Find where the given text appears and provide that cell's center as (x, y) coordinate. 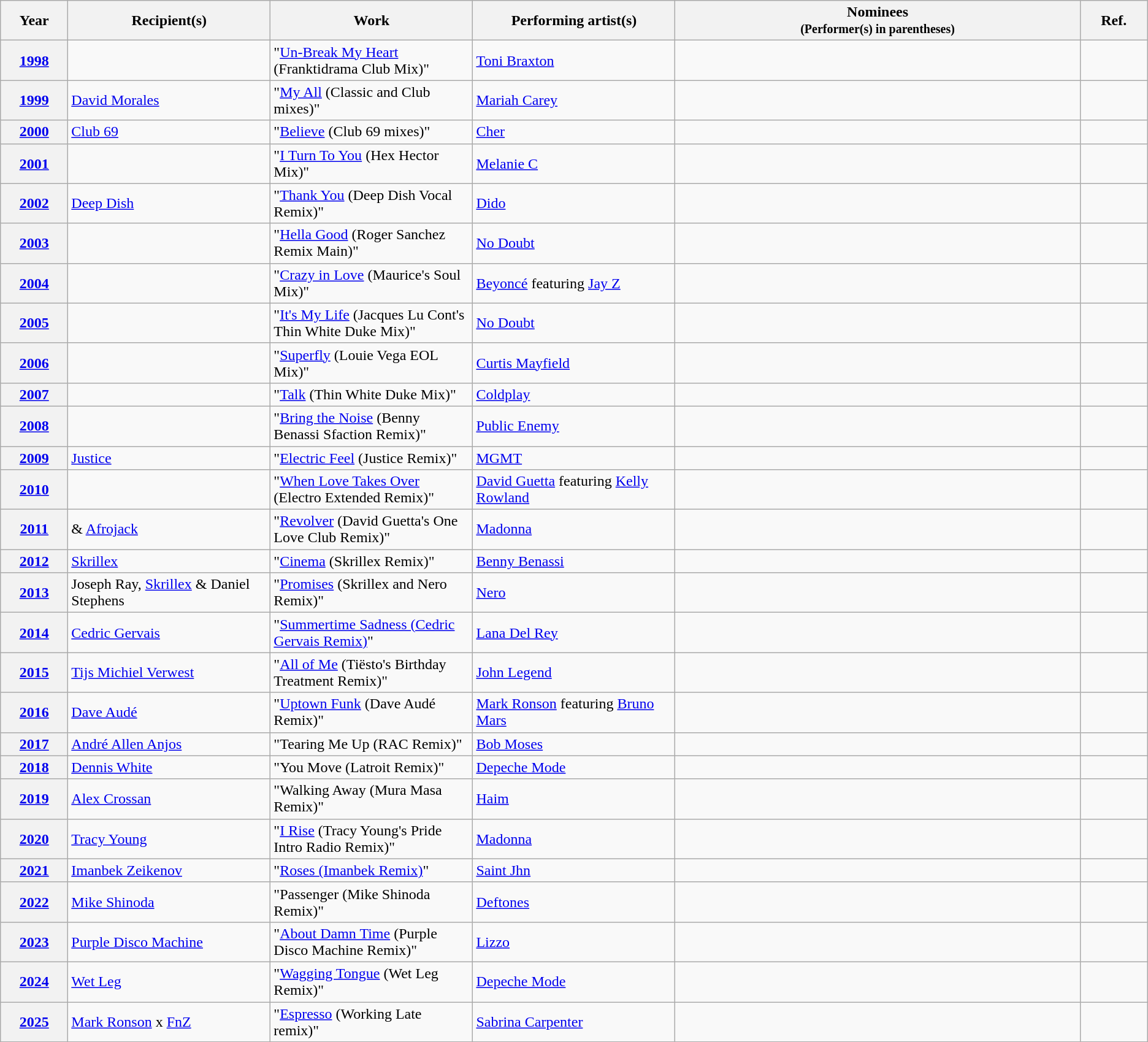
"Bring the Noise (Benny Benassi Sfaction Remix)" (372, 426)
Skrillex (169, 561)
Coldplay (574, 394)
Dido (574, 204)
2004 (34, 283)
"Talk (Thin White Duke Mix)" (372, 394)
"Crazy in Love (Maurice's Soul Mix)" (372, 283)
Benny Benassi (574, 561)
"My All (Classic and Club mixes)" (372, 101)
2007 (34, 394)
Year (34, 21)
"Revolver (David Guetta's One Love Club Remix)" (372, 530)
"Walking Away (Mura Masa Remix)" (372, 799)
"When Love Takes Over (Electro Extended Remix)" (372, 489)
Tracy Young (169, 839)
1998 (34, 60)
"Summertime Sadness (Cedric Gervais Remix)" (372, 633)
"Promises (Skrillex and Nero Remix)" (372, 592)
2012 (34, 561)
"Electric Feel (Justice Remix)" (372, 458)
2010 (34, 489)
"About Damn Time (Purple Disco Machine Remix)" (372, 942)
2017 (34, 744)
Bob Moses (574, 744)
"I Rise (Tracy Young's Pride Intro Radio Remix)" (372, 839)
2000 (34, 132)
"Cinema (Skrillex Remix)" (372, 561)
John Legend (574, 672)
2015 (34, 672)
Deep Dish (169, 204)
2023 (34, 942)
2003 (34, 243)
Lana Del Rey (574, 633)
"I Turn To You (Hex Hector Mix)" (372, 163)
Toni Braxton (574, 60)
"Uptown Funk (Dave Audé Remix)" (372, 713)
Lizzo (574, 942)
Nero (574, 592)
Melanie C (574, 163)
"Thank You (Deep Dish Vocal Remix)" (372, 204)
"You Move (Latroit Remix)" (372, 767)
Imanbek Zeikenov (169, 870)
& Afrojack (169, 530)
Haim (574, 799)
Club 69 (169, 132)
"All of Me (Tiësto's Birthday Treatment Remix)" (372, 672)
Mark Ronson featuring Bruno Mars (574, 713)
Dave Audé (169, 713)
2016 (34, 713)
Performing artist(s) (574, 21)
2020 (34, 839)
2002 (34, 204)
Joseph Ray, Skrillex & Daniel Stephens (169, 592)
Curtis Mayfield (574, 363)
2024 (34, 981)
2005 (34, 323)
Mark Ronson x FnZ (169, 1022)
2006 (34, 363)
Work (372, 21)
André Allen Anjos (169, 744)
Mike Shinoda (169, 902)
"Superfly (Louie Vega EOL Mix)" (372, 363)
Justice (169, 458)
"It's My Life (Jacques Lu Cont's Thin White Duke Mix)" (372, 323)
"Believe (Club 69 mixes)" (372, 132)
Purple Disco Machine (169, 942)
"Espresso (Working Late remix)" (372, 1022)
Dennis White (169, 767)
2011 (34, 530)
Ref. (1114, 21)
Tijs Michiel Verwest (169, 672)
Cher (574, 132)
2018 (34, 767)
Alex Crossan (169, 799)
David Morales (169, 101)
"Wagging Tongue (Wet Leg Remix)" (372, 981)
2001 (34, 163)
Beyoncé featuring Jay Z (574, 283)
2008 (34, 426)
2021 (34, 870)
"Tearing Me Up (RAC Remix)" (372, 744)
Mariah Carey (574, 101)
"Passenger (Mike Shinoda Remix)" (372, 902)
"Roses (Imanbek Remix)" (372, 870)
Cedric Gervais (169, 633)
Recipient(s) (169, 21)
Nominees(Performer(s) in parentheses) (878, 21)
1999 (34, 101)
2009 (34, 458)
David Guetta featuring Kelly Rowland (574, 489)
"Hella Good (Roger Sanchez Remix Main)" (372, 243)
Sabrina Carpenter (574, 1022)
Saint Jhn (574, 870)
2019 (34, 799)
MGMT (574, 458)
2014 (34, 633)
2013 (34, 592)
2025 (34, 1022)
Deftones (574, 902)
"Un-Break My Heart (Franktidrama Club Mix)" (372, 60)
2022 (34, 902)
Wet Leg (169, 981)
Public Enemy (574, 426)
